Find where the given text appears and provide that cell's center as (X, Y) coordinate. 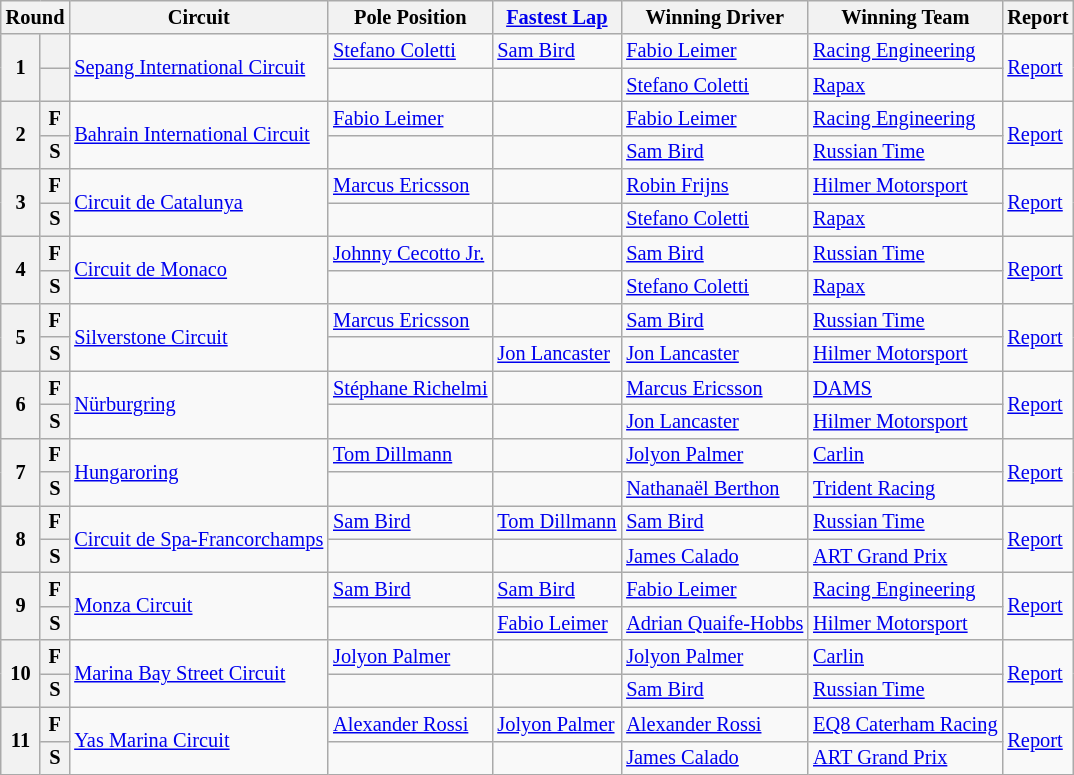
Nathanaël Berthon (714, 489)
Stéphane Richelmi (410, 388)
Circuit de Monaco (198, 270)
Winning Driver (714, 17)
Nürburgring (198, 404)
Circuit de Spa-Francorchamps (198, 538)
Monza Circuit (198, 606)
1 (20, 68)
Circuit de Catalunya (198, 202)
7 (20, 472)
Silverstone Circuit (198, 336)
DAMS (905, 388)
EQ8 Caterham Racing (905, 724)
Pole Position (410, 17)
Marina Bay Street Circuit (198, 674)
Trident Racing (905, 489)
Round (36, 17)
4 (20, 270)
2 (20, 134)
3 (20, 202)
Fastest Lap (556, 17)
Adrian Quaife-Hobbs (714, 623)
11 (20, 740)
Circuit (198, 17)
Hungaroring (198, 472)
10 (20, 674)
9 (20, 606)
Johnny Cecotto Jr. (410, 253)
Winning Team (905, 17)
Bahrain International Circuit (198, 134)
8 (20, 538)
Robin Frijns (714, 186)
Sepang International Circuit (198, 68)
6 (20, 404)
5 (20, 336)
Yas Marina Circuit (198, 740)
